Output the [x, y] coordinate of the center of the cell containing the given text.  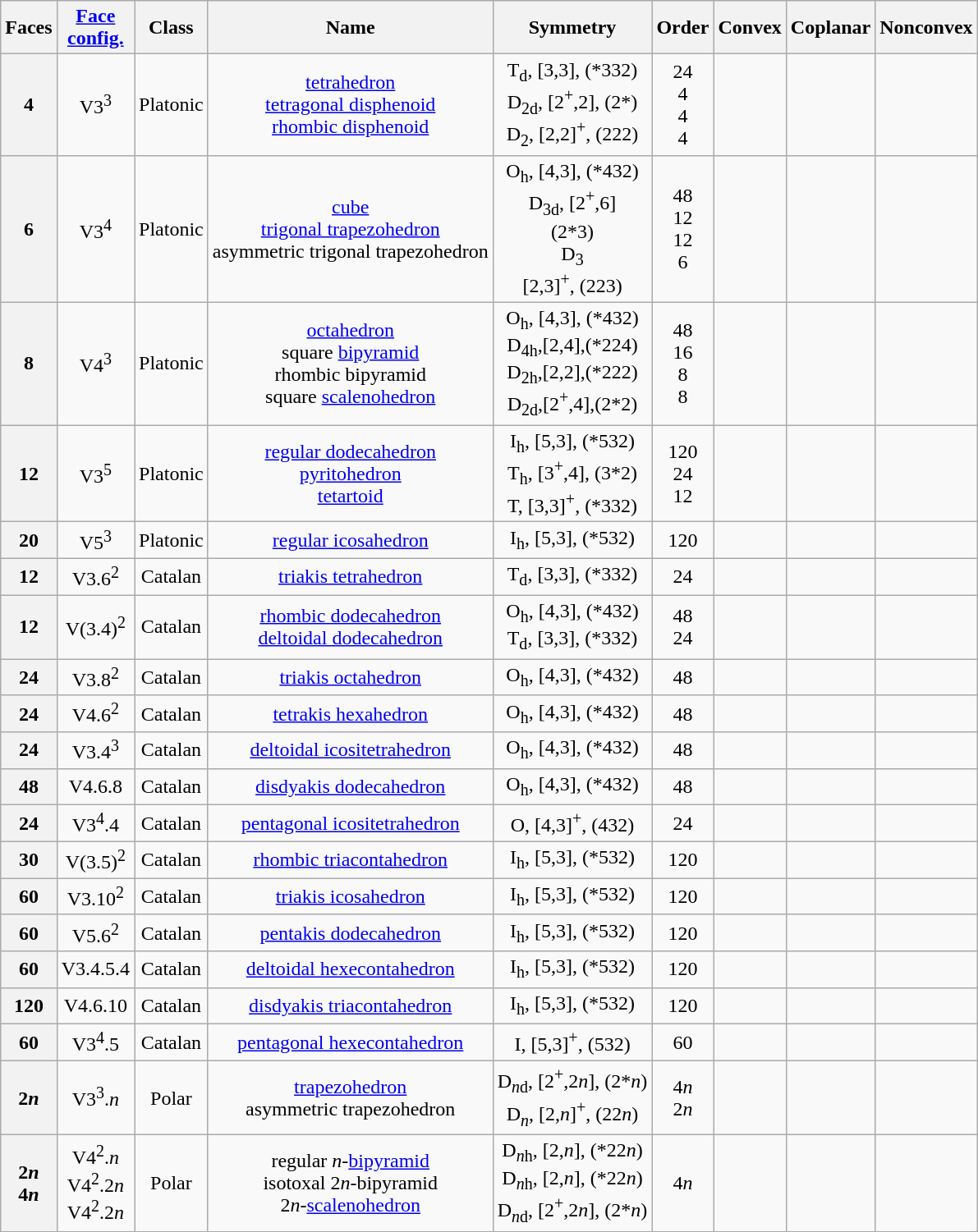
regular icosahedron [350, 540]
V34.4 [95, 824]
Td, [3,3], (*332)D2d, [2+,2], (2*)D2, [2,2]+, (222) [572, 105]
V3.102 [95, 896]
Oh, [4,3], (*432)Td, [3,3], (*332) [572, 627]
V5.62 [95, 932]
cubetrigonal trapezohedronasymmetric trigonal trapezohedron [350, 229]
Oh, [4,3], (*432)D3d, [2+,6](2*3)D3[2,3]+, (223) [572, 229]
V4.6.8 [95, 786]
30 [29, 860]
481688 [683, 364]
V(3.5)2 [95, 860]
2n [29, 1098]
disdyakis dodecahedron [350, 786]
Ih, [5,3], (*532)Th, [3+,4], (3*2)T, [3,3]+, (*332) [572, 474]
V34 [95, 229]
V4.62 [95, 714]
Symmetry [572, 28]
4n2n [683, 1098]
Faceconfig. [95, 28]
V33.n [95, 1098]
6 [29, 229]
V(3.4)2 [95, 627]
20 [29, 540]
V34.5 [95, 1042]
regular n-bipyramidisotoxal 2n-bipyramid2n-scalenohedron [350, 1184]
deltoidal icositetrahedron [350, 750]
V3.62 [95, 576]
pentagonal icositetrahedron [350, 824]
pentagonal hexecontahedron [350, 1042]
Dnh, [2,n], (*22n)Dnh, [2,n], (*22n)Dnd, [2+,2n], (2*n) [572, 1184]
triakis tetrahedron [350, 576]
Oh, [4,3], (*432)D4h,[2,4],(*224)D2h,[2,2],(*222)D2d,[2+,4],(2*2) [572, 364]
V43 [95, 364]
trapezohedronasymmetric trapezohedron [350, 1098]
4824 [683, 627]
4 [29, 105]
4n [683, 1184]
V3.82 [95, 678]
V4.6.10 [95, 1005]
Coplanar [830, 28]
rhombic dodecahedrondeltoidal dodecahedron [350, 627]
V3.43 [95, 750]
I, [5,3]+, (532) [572, 1042]
O, [4,3]+, (432) [572, 824]
octahedronsquare bipyramidrhombic bipyramidsquare scalenohedron [350, 364]
Td, [3,3], (*332) [572, 576]
Convex [750, 28]
V3.4.5.4 [95, 969]
Faces [29, 28]
pentakis dodecahedron [350, 932]
Name [350, 28]
triakis octahedron [350, 678]
V42.nV42.2nV42.2n [95, 1184]
Class [172, 28]
24 444 [683, 105]
Order [683, 28]
4812126 [683, 229]
Nonconvex [926, 28]
Dnd, [2+,2n], (2*n)Dn, [2,n]+, (22n) [572, 1098]
triakis icosahedron [350, 896]
tetrakis hexahedron [350, 714]
1202412 [683, 474]
regular dodecahedronpyritohedrontetartoid [350, 474]
tetrahedrontetragonal disphenoidrhombic disphenoid [350, 105]
8 [29, 364]
rhombic triacontahedron [350, 860]
deltoidal hexecontahedron [350, 969]
disdyakis triacontahedron [350, 1005]
V33 [95, 105]
2n4n [29, 1184]
V35 [95, 474]
V53 [95, 540]
